Find where the given text appears and provide that cell's center as [X, Y] coordinate. 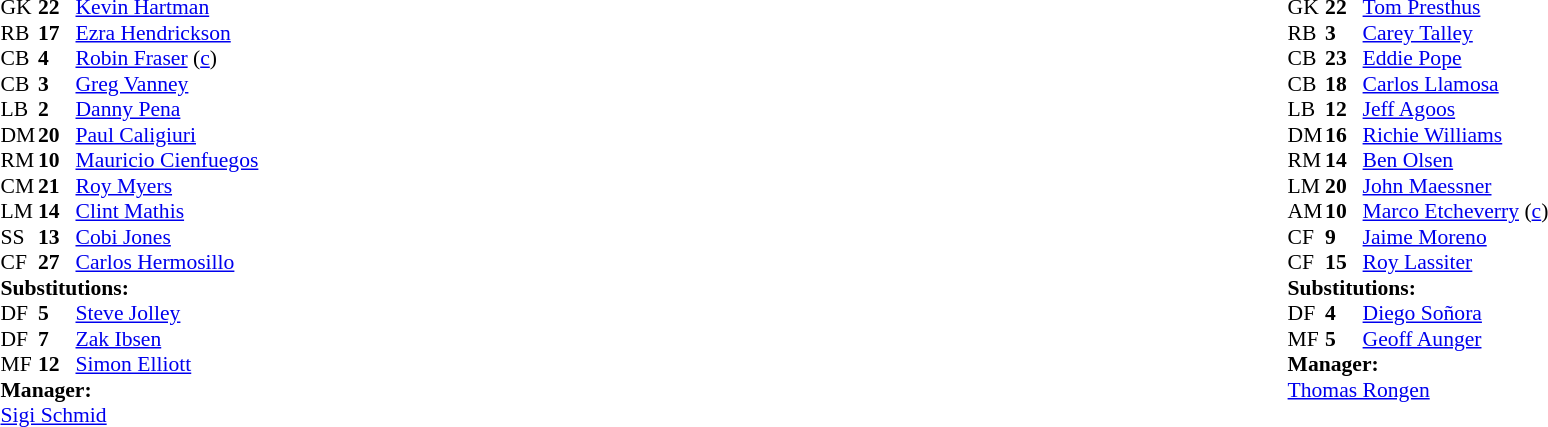
Roy Myers [168, 186]
Zak Ibsen [168, 339]
Mauricio Cienfuegos [168, 161]
Simon Elliott [168, 365]
Substitutions: [129, 288]
15 [1344, 263]
Carlos Hermosillo [168, 263]
SS [19, 237]
9 [1344, 237]
27 [57, 263]
Steve Jolley [168, 313]
Greg Vanney [168, 84]
16 [1344, 135]
17 [57, 33]
Paul Caligiuri [168, 135]
Danny Pena [168, 109]
CM [19, 186]
Clint Mathis [168, 211]
Manager: [129, 390]
7 [57, 339]
13 [57, 237]
18 [1344, 84]
2 [57, 109]
23 [1344, 59]
Ezra Hendrickson [168, 33]
Robin Fraser (c) [168, 59]
21 [57, 186]
AM [1307, 211]
Cobi Jones [168, 237]
